From the cell containing the given text, extract its center point as [X, Y] coordinate. 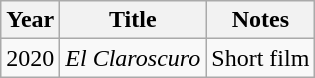
2020 [30, 58]
Title [133, 20]
Short film [260, 58]
Notes [260, 20]
Year [30, 20]
El Claroscuro [133, 58]
